Determine the [X, Y] coordinate at the center of the cell enclosing the given text.  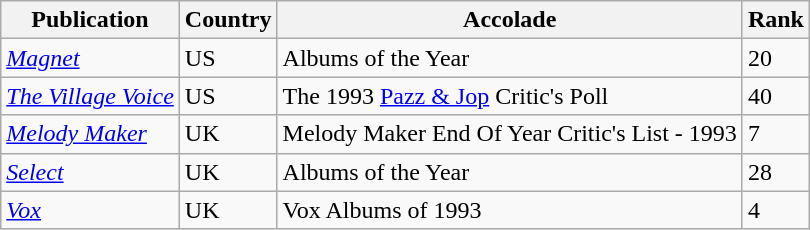
Select [90, 172]
Vox Albums of 1993 [510, 210]
Accolade [510, 20]
Vox [90, 210]
Magnet [90, 58]
40 [776, 96]
Melody Maker End Of Year Critic's List - 1993 [510, 134]
20 [776, 58]
Country [228, 20]
Rank [776, 20]
The Village Voice [90, 96]
4 [776, 210]
7 [776, 134]
28 [776, 172]
Melody Maker [90, 134]
The 1993 Pazz & Jop Critic's Poll [510, 96]
Publication [90, 20]
